Search for the cell housing the specified text and yield its [x, y] center coordinate. 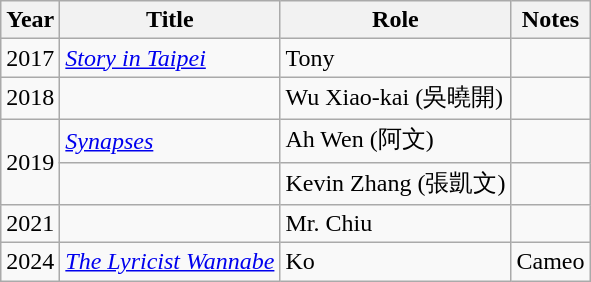
Ko [396, 262]
Wu Xiao-kai (吳曉開) [396, 98]
2019 [30, 162]
Mr. Chiu [396, 224]
Ah Wen (阿文) [396, 140]
Cameo [550, 262]
2021 [30, 224]
2018 [30, 98]
Story in Taipei [170, 58]
2024 [30, 262]
The Lyricist Wannabe [170, 262]
Title [170, 20]
2017 [30, 58]
Kevin Zhang (張凱文) [396, 184]
Tony [396, 58]
Year [30, 20]
Notes [550, 20]
Synapses [170, 140]
Role [396, 20]
